Detect which cell encompasses the target text, then output its (X, Y) center coordinate. 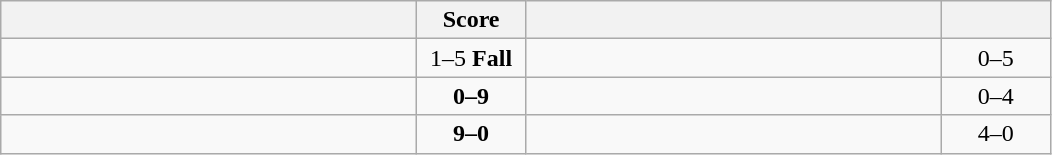
Score (472, 20)
0–9 (472, 96)
0–4 (996, 96)
1–5 Fall (472, 58)
4–0 (996, 134)
9–0 (472, 134)
0–5 (996, 58)
